Determine the (x, y) coordinate at the center of the cell enclosing the given text.  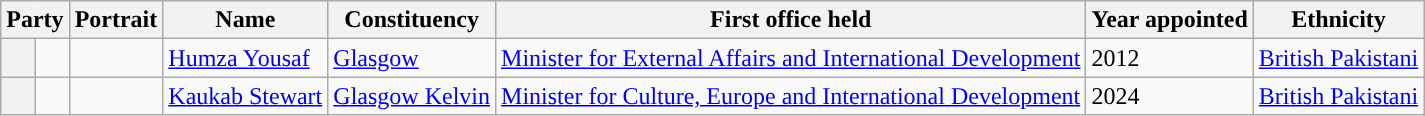
Minister for Culture, Europe and International Development (791, 96)
Name (246, 20)
Constituency (412, 20)
Humza Yousaf (246, 58)
Glasgow (412, 58)
Kaukab Stewart (246, 96)
Year appointed (1170, 20)
First office held (791, 20)
2024 (1170, 96)
Minister for External Affairs and International Development (791, 58)
2012 (1170, 58)
Party (35, 20)
Glasgow Kelvin (412, 96)
Portrait (116, 20)
Ethnicity (1338, 20)
